For the text-containing cell, return its midpoint in [x, y] coordinate format. 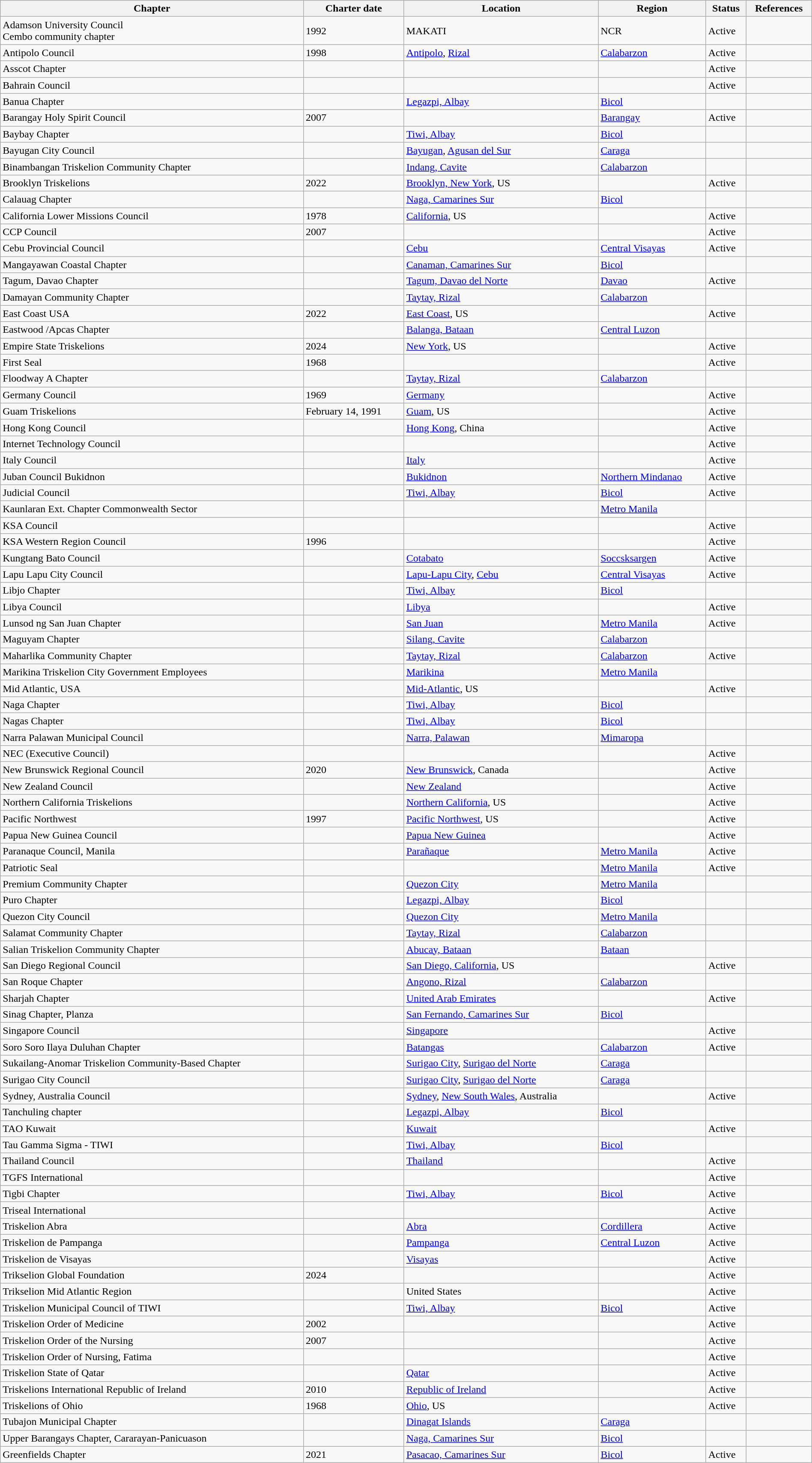
California Lower Missions Council [152, 215]
Juban Council Bukidnon [152, 477]
Italy [501, 460]
Bataan [652, 949]
Sydney, New South Wales, Australia [501, 1096]
Bayugan City Council [152, 150]
San Juan [501, 623]
Germany Council [152, 395]
First Seal [152, 362]
California, US [501, 215]
Mangayawan Coastal Chapter [152, 265]
Cotabato [501, 558]
Pacific Northwest [152, 819]
Patriotic Seal [152, 868]
Lunsod ng San Juan Chapter [152, 623]
Nagas Chapter [152, 721]
Triskelion State of Qatar [152, 1373]
Kuwait [501, 1129]
Upper Barangays Chapter, Cararayan-Panicuason [152, 1438]
Surigao City Council [152, 1080]
Bukidnon [501, 477]
Triskelion Order of the Nursing [152, 1341]
Silang, Cavite [501, 639]
Sukailang-Anomar Triskelion Community-Based Chapter [152, 1063]
Hong Kong, China [501, 427]
Barangay Holy Spirit Council [152, 118]
Premium Community Chapter [152, 884]
Lapu Lapu City Council [152, 574]
Banua Chapter [152, 102]
Salamat Community Chapter [152, 933]
Maharlika Community Chapter [152, 656]
Lapu-Lapu City, Cebu [501, 574]
TGFS International [152, 1177]
Libjo Chapter [152, 591]
Tigbi Chapter [152, 1194]
Italy Council [152, 460]
Salian Triskelion Community Chapter [152, 949]
Puro Chapter [152, 900]
Papua New Guinea [501, 835]
Triskelions of Ohio [152, 1406]
Tau Gamma Sigma - TIWI [152, 1145]
Soro Soro Ilaya Duluhan Chapter [152, 1047]
Greenfields Chapter [152, 1454]
New Zealand Council [152, 786]
Antipolo, Rizal [501, 53]
Angono, Rizal [501, 982]
Batangas [501, 1047]
Bayugan, Agusan del Sur [501, 150]
2010 [354, 1389]
References [779, 9]
Brooklyn, New York, US [501, 183]
East Coast USA [152, 313]
Judicial Council [152, 493]
Balanga, Bataan [501, 330]
Binambangan Triskelion Community Chapter [152, 167]
KSA Council [152, 525]
Calauag Chapter [152, 199]
1978 [354, 215]
Libya [501, 607]
Triskelion de Visayas [152, 1259]
Cebu Provincial Council [152, 248]
Papua New Guinea Council [152, 835]
Trikselion Global Foundation [152, 1275]
Antipolo Council [152, 53]
1992 [354, 31]
Guam, US [501, 411]
East Coast, US [501, 313]
Singapore Council [152, 1031]
Triseal International [152, 1210]
Republic of Ireland [501, 1389]
1969 [354, 395]
KSA Western Region Council [152, 542]
Brooklyn Triskelions [152, 183]
Tubajon Municipal Chapter [152, 1422]
San Diego Regional Council [152, 965]
Kaunlaran Ext. Chapter Commonwealth Sector [152, 509]
Kungtang Bato Council [152, 558]
Pacific Northwest, US [501, 819]
Triskelion Order of Medicine [152, 1324]
MAKATI [501, 31]
Davao [652, 281]
Damayan Community Chapter [152, 297]
Baybay Chapter [152, 134]
Internet Technology Council [152, 444]
Marikina Triskelion City Government Employees [152, 672]
New York, US [501, 346]
Abucay, Bataan [501, 949]
Region [652, 9]
TAO Kuwait [152, 1129]
Mid Atlantic, USA [152, 688]
2021 [354, 1454]
Triskelion Order of Nursing, Fatima [152, 1357]
Canaman, Camarines Sur [501, 265]
Ohio, US [501, 1406]
Paranaque Council, Manila [152, 851]
Mid-Atlantic, US [501, 688]
Sharjah Chapter [152, 998]
Thailand [501, 1161]
Location [501, 9]
Guam Triskelions [152, 411]
NCR [652, 31]
Triskelions International Republic of Ireland [152, 1389]
Dinagat Islands [501, 1422]
New Zealand [501, 786]
Empire State Triskelions [152, 346]
Qatar [501, 1373]
Northern Mindanao [652, 477]
Cebu [501, 248]
2020 [354, 770]
Narra Palawan Municipal Council [152, 737]
Tagum, Davao Chapter [152, 281]
New Brunswick, Canada [501, 770]
Floodway A Chapter [152, 379]
Tanchuling chapter [152, 1112]
Mimaropa [652, 737]
Asscot Chapter [152, 69]
Narra, Palawan [501, 737]
Thailand Council [152, 1161]
Chapter [152, 9]
San Fernando, Camarines Sur [501, 1015]
Cordillera [652, 1226]
Charter date [354, 9]
Pampanga [501, 1242]
Triskelion de Pampanga [152, 1242]
Abra [501, 1226]
1996 [354, 542]
United Arab Emirates [501, 998]
Barangay [652, 118]
Eastwood /Apcas Chapter [152, 330]
Triskelion Municipal Council of TIWI [152, 1308]
San Diego, California, US [501, 965]
Bahrain Council [152, 85]
Hong Kong Council [152, 427]
Singapore [501, 1031]
Marikina [501, 672]
New Brunswick Regional Council [152, 770]
Status [726, 9]
Quezon City Council [152, 917]
Libya Council [152, 607]
Soccsksargen [652, 558]
Indang, Cavite [501, 167]
Naga Chapter [152, 705]
1997 [354, 819]
2002 [354, 1324]
CCP Council [152, 232]
United States [501, 1292]
Maguyam Chapter [152, 639]
NEC (Executive Council) [152, 754]
San Roque Chapter [152, 982]
February 14, 1991 [354, 411]
1998 [354, 53]
Northern California, US [501, 803]
Northern California Triskelions [152, 803]
Triskelion Abra [152, 1226]
Sydney, Australia Council [152, 1096]
Visayas [501, 1259]
Germany [501, 395]
Tagum, Davao del Norte [501, 281]
Sinag Chapter, Planza [152, 1015]
Trikselion Mid Atlantic Region [152, 1292]
Parañaque [501, 851]
Adamson University CouncilCembo community chapter [152, 31]
Pasacao, Camarines Sur [501, 1454]
